Capture the cell that displays the provided text and extract its (x, y) central coordinate. 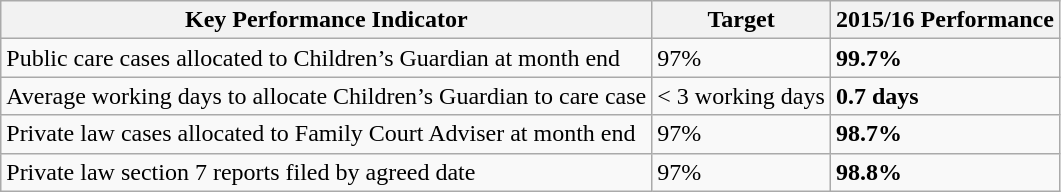
Private law section 7 reports filed by agreed date (326, 172)
Public care cases allocated to Children’s Guardian at month end (326, 58)
Key Performance Indicator (326, 20)
98.8% (944, 172)
Private law cases allocated to Family Court Adviser at month end (326, 134)
Average working days to allocate Children’s Guardian to care case (326, 96)
2015/16 Performance (944, 20)
0.7 days (944, 96)
< 3 working days (742, 96)
98.7% (944, 134)
99.7% (944, 58)
Target (742, 20)
